Return the [X, Y] coordinate for the center point of the cell that contains the specified text.  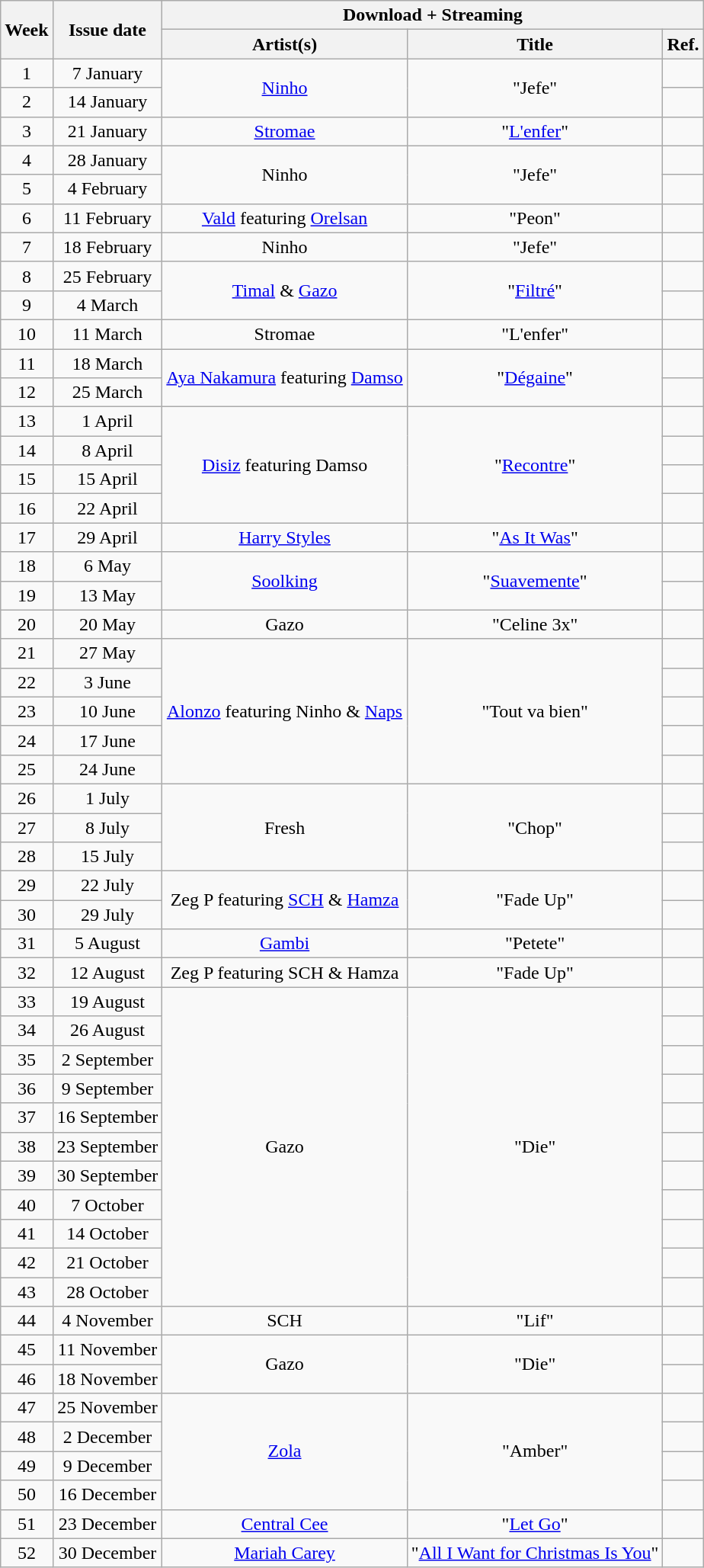
"Suavemente" [535, 581]
22 [27, 682]
37 [27, 1117]
32 [27, 973]
9 December [107, 1466]
14 [27, 451]
10 June [107, 711]
18 [27, 566]
28 October [107, 1292]
25 [27, 769]
19 [27, 595]
12 August [107, 973]
Zola [285, 1451]
31 [27, 944]
"Tout va bien" [535, 711]
12 [27, 393]
Disiz featuring Damso [285, 465]
6 [27, 218]
2 [27, 102]
8 [27, 276]
11 March [107, 334]
1 July [107, 798]
Soolking [285, 581]
48 [27, 1437]
27 [27, 827]
10 [27, 334]
30 September [107, 1175]
15 July [107, 857]
14 January [107, 102]
18 March [107, 364]
52 [27, 1553]
7 January [107, 73]
7 October [107, 1204]
25 March [107, 393]
29 July [107, 915]
Central Cee [285, 1524]
34 [27, 1031]
33 [27, 1002]
"Let Go" [535, 1524]
11 February [107, 218]
28 [27, 857]
Artist(s) [285, 44]
20 [27, 624]
21 January [107, 131]
22 July [107, 886]
"Lif" [535, 1321]
"As It Was" [535, 537]
8 April [107, 451]
21 [27, 653]
7 [27, 247]
"All I Want for Christmas Is You" [535, 1553]
16 September [107, 1117]
4 [27, 160]
21 October [107, 1262]
"Dégaine" [535, 378]
23 September [107, 1146]
20 May [107, 624]
Download + Streaming [433, 15]
SCH [285, 1321]
25 February [107, 276]
1 [27, 73]
5 [27, 189]
Week [27, 30]
4 February [107, 189]
50 [27, 1495]
"Peon" [535, 218]
26 August [107, 1031]
41 [27, 1233]
8 July [107, 827]
3 [27, 131]
42 [27, 1262]
6 May [107, 566]
Alonzo featuring Ninho & Naps [285, 711]
"Amber" [535, 1451]
22 April [107, 508]
24 June [107, 769]
"Recontre" [535, 465]
11 November [107, 1350]
4 November [107, 1321]
18 November [107, 1379]
16 [27, 508]
Timal & Gazo [285, 290]
27 May [107, 653]
49 [27, 1466]
Harry Styles [285, 537]
14 October [107, 1233]
16 December [107, 1495]
"Filtré" [535, 290]
13 May [107, 595]
"Celine 3x" [535, 624]
47 [27, 1408]
"Petete" [535, 944]
2 December [107, 1437]
Gambi [285, 944]
18 February [107, 247]
25 November [107, 1408]
3 June [107, 682]
30 December [107, 1553]
13 [27, 422]
36 [27, 1089]
15 [27, 479]
9 [27, 305]
Title [535, 44]
9 September [107, 1089]
15 April [107, 479]
Mariah Carey [285, 1553]
17 June [107, 740]
19 August [107, 1002]
2 September [107, 1060]
Issue date [107, 30]
17 [27, 537]
5 August [107, 944]
24 [27, 740]
38 [27, 1146]
40 [27, 1204]
11 [27, 364]
46 [27, 1379]
39 [27, 1175]
43 [27, 1292]
44 [27, 1321]
"Chop" [535, 827]
Aya Nakamura featuring Damso [285, 378]
1 April [107, 422]
51 [27, 1524]
26 [27, 798]
30 [27, 915]
45 [27, 1350]
29 [27, 886]
Fresh [285, 827]
23 [27, 711]
35 [27, 1060]
4 March [107, 305]
23 December [107, 1524]
29 April [107, 537]
Vald featuring Orelsan [285, 218]
Ref. [683, 44]
28 January [107, 160]
